Identify which cell holds the provided text, then report its (x, y) central coordinate. 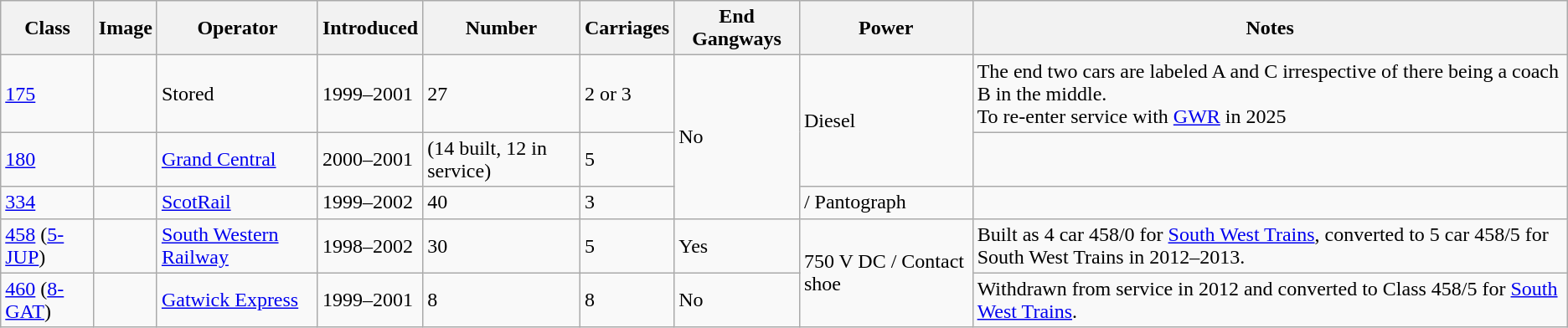
Carriages (627, 28)
458 (5-JUP) (48, 246)
3 (627, 202)
Class (48, 28)
ScotRail (237, 202)
750 V DC / Contact shoe (886, 273)
460 (8-GAT) (48, 300)
(14 built, 12 in service) (502, 159)
1999–2002 (370, 202)
180 (48, 159)
175 (48, 94)
Introduced (370, 28)
Image (126, 28)
Notes (1270, 28)
2 or 3 (627, 94)
2000–2001 (370, 159)
Power (886, 28)
Stored (237, 94)
Yes (737, 246)
Grand Central (237, 159)
Number (502, 28)
27 (502, 94)
The end two cars are labeled A and C irrespective of there being a coach B in the middle.To re-enter service with GWR in 2025 (1270, 94)
334 (48, 202)
/ Pantograph (886, 202)
Built as 4 car 458/0 for South West Trains, converted to 5 car 458/5 for South West Trains in 2012–2013. (1270, 246)
30 (502, 246)
1998–2002 (370, 246)
40 (502, 202)
Diesel (886, 120)
Operator (237, 28)
South Western Railway (237, 246)
End Gangways (737, 28)
Gatwick Express (237, 300)
Withdrawn from service in 2012 and converted to Class 458/5 for South West Trains. (1270, 300)
